Search for the cell housing the specified text and yield its (x, y) center coordinate. 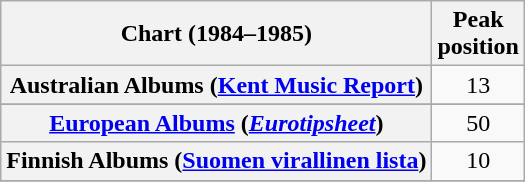
Finnish Albums (Suomen virallinen lista) (216, 161)
European Albums (Eurotipsheet) (216, 123)
10 (478, 161)
Australian Albums (Kent Music Report) (216, 85)
13 (478, 85)
Chart (1984–1985) (216, 34)
50 (478, 123)
Peakposition (478, 34)
